Return the (x, y) coordinate for the center point of the cell that contains the specified text.  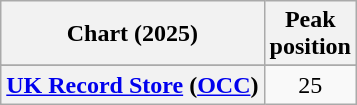
UK Record Store (OCC) (132, 85)
Chart (2025) (132, 34)
25 (310, 85)
Peakposition (310, 34)
